For the text-containing cell, return its midpoint in [X, Y] coordinate format. 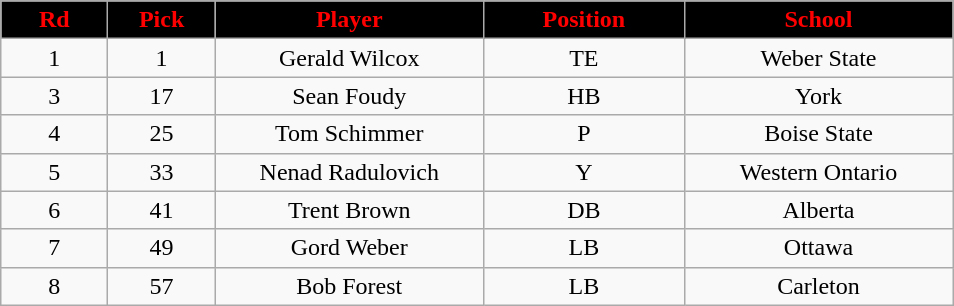
Y [584, 172]
Weber State [818, 58]
School [818, 20]
7 [54, 248]
Sean Foudy [349, 96]
Bob Forest [349, 286]
Boise State [818, 134]
Pick [162, 20]
57 [162, 286]
33 [162, 172]
Alberta [818, 210]
P [584, 134]
DB [584, 210]
6 [54, 210]
Gord Weber [349, 248]
25 [162, 134]
Ottawa [818, 248]
4 [54, 134]
5 [54, 172]
41 [162, 210]
Rd [54, 20]
York [818, 96]
Player [349, 20]
Trent Brown [349, 210]
3 [54, 96]
Western Ontario [818, 172]
Position [584, 20]
49 [162, 248]
Tom Schimmer [349, 134]
TE [584, 58]
8 [54, 286]
HB [584, 96]
Gerald Wilcox [349, 58]
Carleton [818, 286]
17 [162, 96]
Nenad Radulovich [349, 172]
